Search for the cell housing the specified text and yield its (x, y) center coordinate. 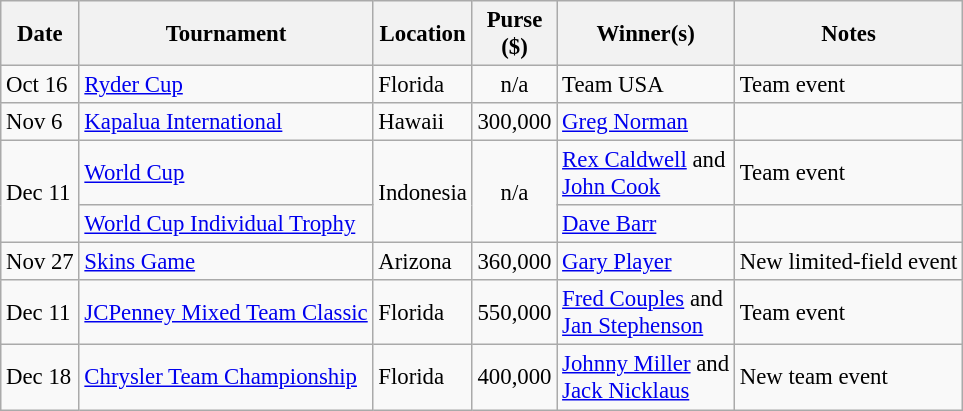
New limited-field event (848, 262)
Greg Norman (646, 122)
World Cup Individual Trophy (226, 224)
New team event (848, 378)
Purse($) (514, 34)
Ryder Cup (226, 85)
Kapalua International (226, 122)
Tournament (226, 34)
Location (422, 34)
Dave Barr (646, 224)
Fred Couples and Jan Stephenson (646, 312)
Skins Game (226, 262)
Hawaii (422, 122)
Arizona (422, 262)
550,000 (514, 312)
Date (40, 34)
Team USA (646, 85)
World Cup (226, 174)
Dec 18 (40, 378)
360,000 (514, 262)
300,000 (514, 122)
Indonesia (422, 192)
Oct 16 (40, 85)
400,000 (514, 378)
JCPenney Mixed Team Classic (226, 312)
Winner(s) (646, 34)
Chrysler Team Championship (226, 378)
Gary Player (646, 262)
Notes (848, 34)
Rex Caldwell and John Cook (646, 174)
Nov 27 (40, 262)
Nov 6 (40, 122)
Johnny Miller and Jack Nicklaus (646, 378)
